Return [x, y] of the center of cell containing provided text 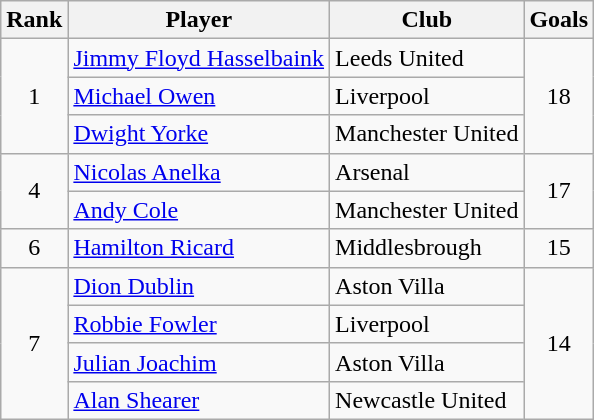
18 [559, 96]
Dion Dublin [199, 286]
Jimmy Floyd Hasselbaink [199, 58]
Middlesbrough [427, 248]
Goals [559, 20]
Arsenal [427, 172]
Andy Cole [199, 210]
7 [34, 343]
Hamilton Ricard [199, 248]
Player [199, 20]
Club [427, 20]
Michael Owen [199, 96]
Robbie Fowler [199, 324]
Newcastle United [427, 400]
Alan Shearer [199, 400]
4 [34, 191]
Nicolas Anelka [199, 172]
1 [34, 96]
Rank [34, 20]
Leeds United [427, 58]
17 [559, 191]
6 [34, 248]
14 [559, 343]
Dwight Yorke [199, 134]
15 [559, 248]
Julian Joachim [199, 362]
